Capture the cell that displays the provided text and extract its (x, y) central coordinate. 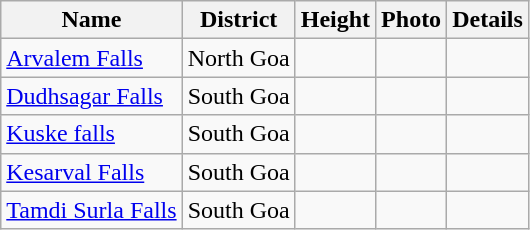
District (238, 20)
Photo (412, 20)
Dudhsagar Falls (92, 96)
Height (335, 20)
Kesarval Falls (92, 172)
Details (488, 20)
North Goa (238, 58)
Kuske falls (92, 134)
Name (92, 20)
Tamdi Surla Falls (92, 210)
Arvalem Falls (92, 58)
